For the text-containing cell, return its midpoint in [X, Y] coordinate format. 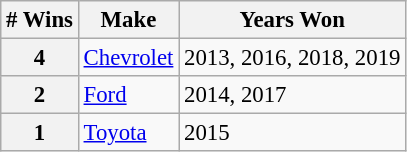
Make [128, 20]
2014, 2017 [292, 95]
Years Won [292, 20]
# Wins [40, 20]
1 [40, 133]
2013, 2016, 2018, 2019 [292, 58]
Chevrolet [128, 58]
2 [40, 95]
2015 [292, 133]
Toyota [128, 133]
Ford [128, 95]
4 [40, 58]
